Scan for the cell matching the given text and deliver its [X, Y] coordinate at center. 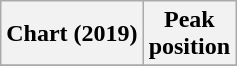
Chart (2019) [72, 34]
Peakposition [189, 34]
